Determine the (x, y) coordinate at the center of the cell enclosing the given text.  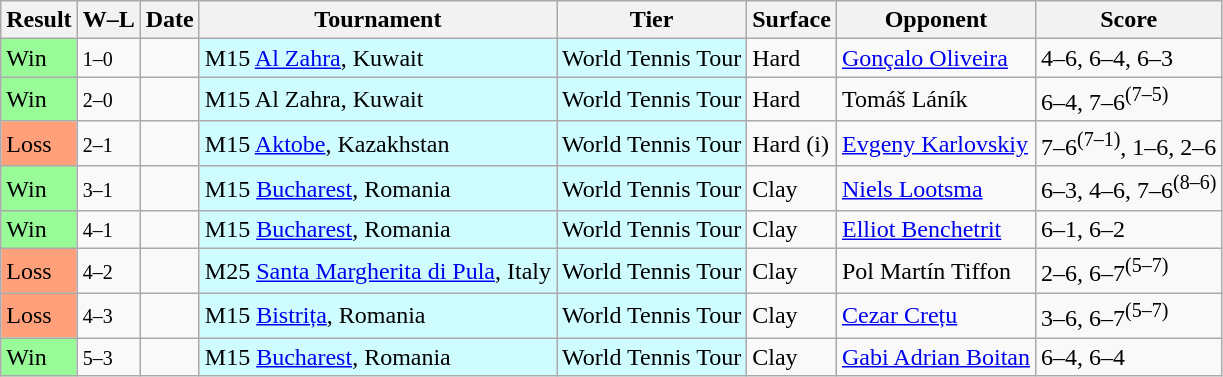
Score (1128, 20)
1–0 (108, 58)
7–6(7–1), 1–6, 2–6 (1128, 144)
4–1 (108, 230)
Result (39, 20)
Elliot Benchetrit (936, 230)
4–3 (108, 316)
Tomáš Láník (936, 100)
Niels Lootsma (936, 188)
6–4, 7–6(7–5) (1128, 100)
2–0 (108, 100)
2–6, 6–7(5–7) (1128, 272)
4–6, 6–4, 6–3 (1128, 58)
Cezar Crețu (936, 316)
Opponent (936, 20)
Gabi Adrian Boitan (936, 357)
Evgeny Karlovskiy (936, 144)
M25 Santa Margherita di Pula, Italy (378, 272)
5–3 (108, 357)
2–1 (108, 144)
Gonçalo Oliveira (936, 58)
4–2 (108, 272)
Pol Martín Tiffon (936, 272)
Surface (792, 20)
6–1, 6–2 (1128, 230)
3–6, 6–7(5–7) (1128, 316)
W–L (108, 20)
Hard (i) (792, 144)
Tier (652, 20)
M15 Bistrița, Romania (378, 316)
6–4, 6–4 (1128, 357)
M15 Aktobe, Kazakhstan (378, 144)
Tournament (378, 20)
6–3, 4–6, 7–6(8–6) (1128, 188)
3–1 (108, 188)
Date (170, 20)
